Capture the cell that displays the provided text and extract its (X, Y) central coordinate. 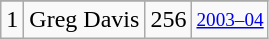
1 (12, 20)
Greg Davis (84, 20)
2003–04 (230, 20)
256 (168, 20)
